Detect which cell encompasses the target text, then output its [X, Y] center coordinate. 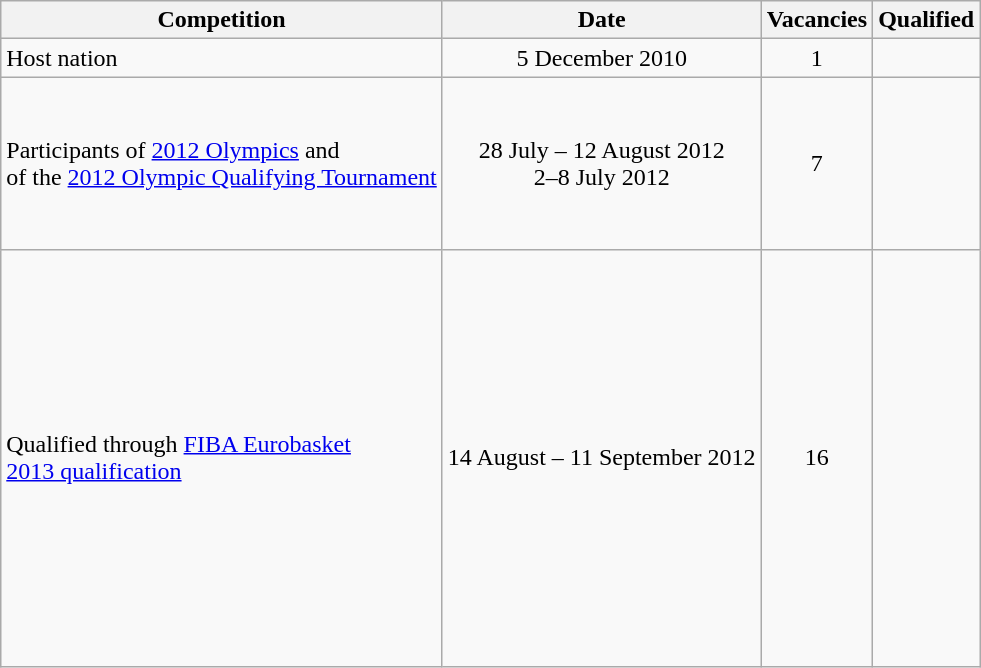
Participants of 2012 Olympics and of the 2012 Olympic Qualifying Tournament [222, 164]
16 [817, 458]
28 July – 12 August 2012 2–8 July 2012 [602, 164]
7 [817, 164]
5 December 2010 [602, 58]
Qualified through FIBA Eurobasket 2013 qualification [222, 458]
Competition [222, 20]
1 [817, 58]
14 August – 11 September 2012 [602, 458]
Vacancies [817, 20]
Date [602, 20]
Qualified [926, 20]
Host nation [222, 58]
